Pinpoint the cell where the given text exists, returning its [x, y] midpoint coordinate. 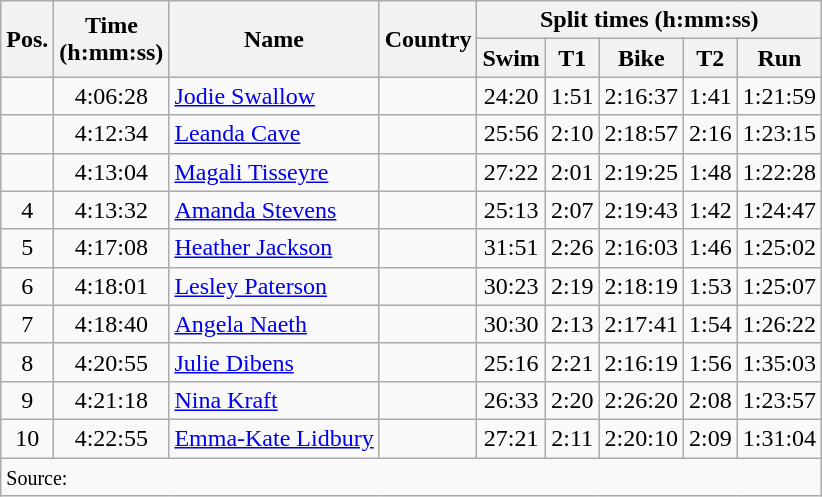
30:23 [511, 286]
26:33 [511, 400]
4:18:01 [112, 286]
2:08 [710, 400]
5 [28, 248]
1:42 [710, 210]
Lesley Paterson [274, 286]
27:22 [511, 172]
2:01 [572, 172]
2:19:25 [641, 172]
Magali Tisseyre [274, 172]
2:20 [572, 400]
1:22:28 [779, 172]
4:12:34 [112, 134]
Amanda Stevens [274, 210]
1:54 [710, 324]
Julie Dibens [274, 362]
10 [28, 438]
Source: [412, 477]
4:06:28 [112, 96]
1:35:03 [779, 362]
27:21 [511, 438]
1:23:57 [779, 400]
Split times (h:mm:ss) [650, 20]
Country [428, 39]
1:41 [710, 96]
2:09 [710, 438]
Angela Naeth [274, 324]
1:23:15 [779, 134]
1:24:47 [779, 210]
4:21:18 [112, 400]
1:31:04 [779, 438]
2:21 [572, 362]
2:26 [572, 248]
25:16 [511, 362]
2:07 [572, 210]
9 [28, 400]
2:20:10 [641, 438]
Run [779, 58]
4:22:55 [112, 438]
1:53 [710, 286]
2:13 [572, 324]
1:51 [572, 96]
T2 [710, 58]
25:56 [511, 134]
T1 [572, 58]
Heather Jackson [274, 248]
Nina Kraft [274, 400]
1:25:02 [779, 248]
7 [28, 324]
2:16:03 [641, 248]
2:17:41 [641, 324]
31:51 [511, 248]
1:46 [710, 248]
24:20 [511, 96]
1:26:22 [779, 324]
8 [28, 362]
2:16 [710, 134]
Swim [511, 58]
Jodie Swallow [274, 96]
4:18:40 [112, 324]
4:17:08 [112, 248]
Emma-Kate Lidbury [274, 438]
Bike [641, 58]
Time(h:mm:ss) [112, 39]
2:26:20 [641, 400]
2:19 [572, 286]
1:21:59 [779, 96]
2:11 [572, 438]
2:19:43 [641, 210]
30:30 [511, 324]
25:13 [511, 210]
4:20:55 [112, 362]
2:16:19 [641, 362]
2:10 [572, 134]
2:18:19 [641, 286]
6 [28, 286]
2:18:57 [641, 134]
1:56 [710, 362]
Name [274, 39]
1:48 [710, 172]
4 [28, 210]
Pos. [28, 39]
1:25:07 [779, 286]
4:13:32 [112, 210]
2:16:37 [641, 96]
4:13:04 [112, 172]
Leanda Cave [274, 134]
